Return [x, y] of the center of cell containing provided text 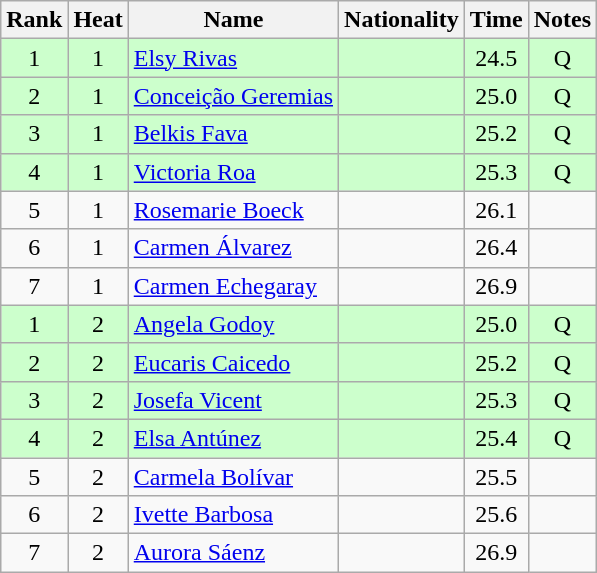
25.6 [496, 515]
Carmen Álvarez [233, 248]
Rank [34, 20]
Eucaris Caicedo [233, 362]
Conceição Geremias [233, 96]
Elsy Rivas [233, 58]
Victoria Roa [233, 172]
Carmela Bolívar [233, 477]
26.4 [496, 248]
Ivette Barbosa [233, 515]
Time [496, 20]
Heat [98, 20]
Josefa Vicent [233, 400]
26.1 [496, 210]
Name [233, 20]
25.5 [496, 477]
Angela Godoy [233, 324]
Nationality [402, 20]
Notes [562, 20]
24.5 [496, 58]
Elsa Antúnez [233, 438]
Carmen Echegaray [233, 286]
Rosemarie Boeck [233, 210]
Aurora Sáenz [233, 553]
25.4 [496, 438]
Belkis Fava [233, 134]
